Pinpoint the cell where the given text exists, returning its [X, Y] midpoint coordinate. 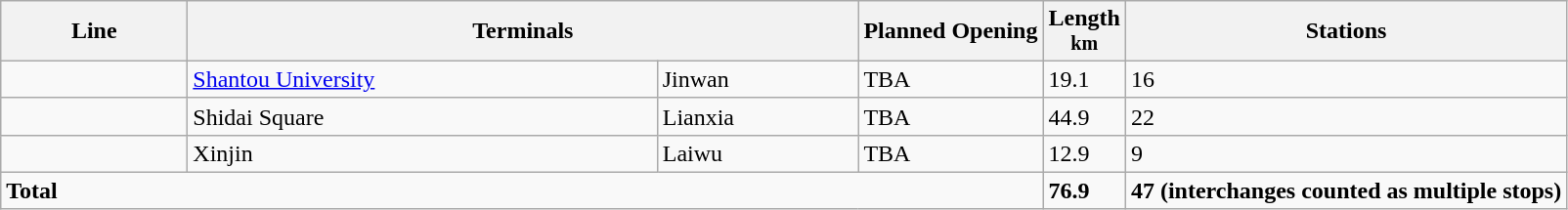
Lianxia [758, 116]
Laiwu [758, 153]
22 [1345, 116]
Stations [1345, 31]
Total [522, 190]
Lengthkm [1084, 31]
Jinwan [758, 79]
Shantou University [422, 79]
16 [1345, 79]
Xinjin [422, 153]
Shidai Square [422, 116]
Terminals [523, 31]
47 (interchanges counted as multiple stops) [1345, 190]
9 [1345, 153]
19.1 [1084, 79]
44.9 [1084, 116]
Line [94, 31]
12.9 [1084, 153]
76.9 [1084, 190]
Planned Opening [950, 31]
